Find where the given text appears and provide that cell's center as [x, y] coordinate. 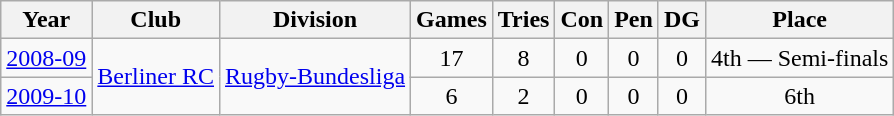
Year [46, 20]
Tries [524, 20]
4th — Semi-finals [799, 58]
8 [524, 58]
Rugby-Bundesliga [316, 77]
DG [682, 20]
Games [452, 20]
Berliner RC [156, 77]
Pen [634, 20]
Place [799, 20]
17 [452, 58]
Con [582, 20]
Club [156, 20]
2009-10 [46, 96]
6 [452, 96]
2008-09 [46, 58]
6th [799, 96]
Division [316, 20]
2 [524, 96]
